Locate the cell with the specified text and output its [X, Y] center coordinate. 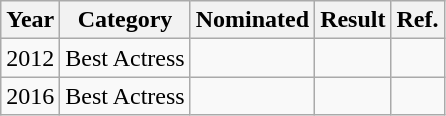
Result [353, 20]
Nominated [252, 20]
Category [125, 20]
Ref. [418, 20]
2012 [30, 58]
2016 [30, 96]
Year [30, 20]
